Locate the cell with the specified text and output its (X, Y) center coordinate. 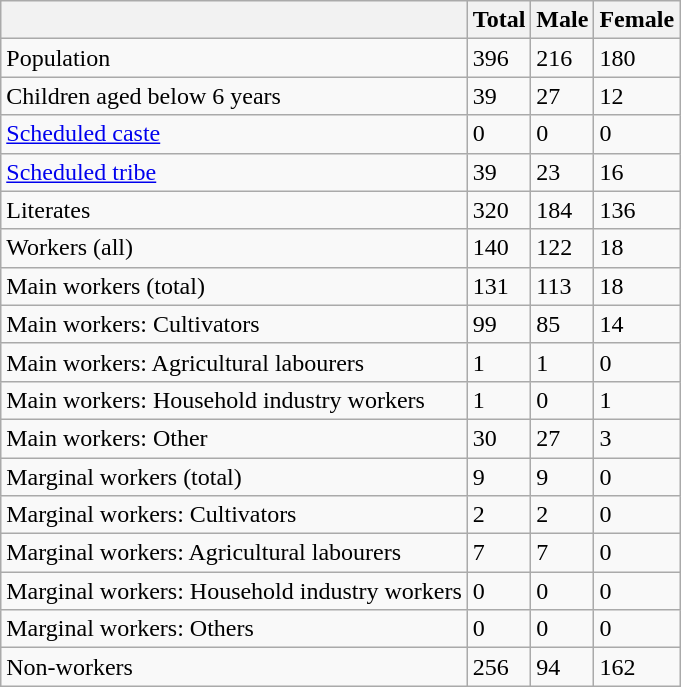
Literates (234, 210)
Main workers: Agricultural labourers (234, 362)
Population (234, 58)
184 (562, 210)
Scheduled caste (234, 134)
Marginal workers: Agricultural labourers (234, 553)
131 (499, 286)
Non-workers (234, 667)
180 (637, 58)
16 (637, 172)
216 (562, 58)
Workers (all) (234, 248)
136 (637, 210)
162 (637, 667)
Marginal workers: Others (234, 629)
Marginal workers: Cultivators (234, 515)
320 (499, 210)
Marginal workers (total) (234, 477)
12 (637, 96)
99 (499, 324)
113 (562, 286)
Female (637, 20)
Total (499, 20)
122 (562, 248)
Main workers (total) (234, 286)
Scheduled tribe (234, 172)
140 (499, 248)
Main workers: Household industry workers (234, 400)
396 (499, 58)
3 (637, 438)
Main workers: Cultivators (234, 324)
Main workers: Other (234, 438)
30 (499, 438)
Marginal workers: Household industry workers (234, 591)
Children aged below 6 years (234, 96)
Male (562, 20)
14 (637, 324)
85 (562, 324)
23 (562, 172)
256 (499, 667)
94 (562, 667)
